Return the (x, y) coordinate for the center point of the cell that contains the specified text.  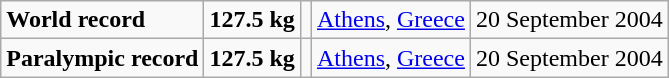
World record (102, 20)
Paralympic record (102, 58)
